Return the [X, Y] coordinate for the center point of the cell that contains the specified text.  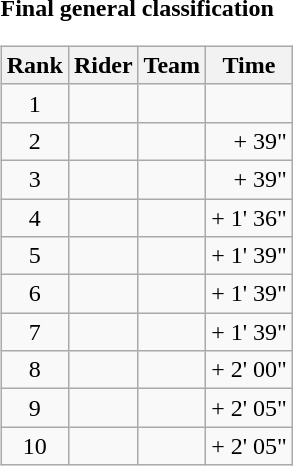
+ 1' 36" [250, 217]
9 [34, 408]
Team [172, 65]
1 [34, 103]
5 [34, 256]
8 [34, 370]
2 [34, 141]
Time [250, 65]
+ 2' 00" [250, 370]
6 [34, 294]
Rank [34, 65]
4 [34, 217]
7 [34, 332]
10 [34, 446]
3 [34, 179]
Rider [103, 65]
